Search for the cell housing the specified text and yield its [X, Y] center coordinate. 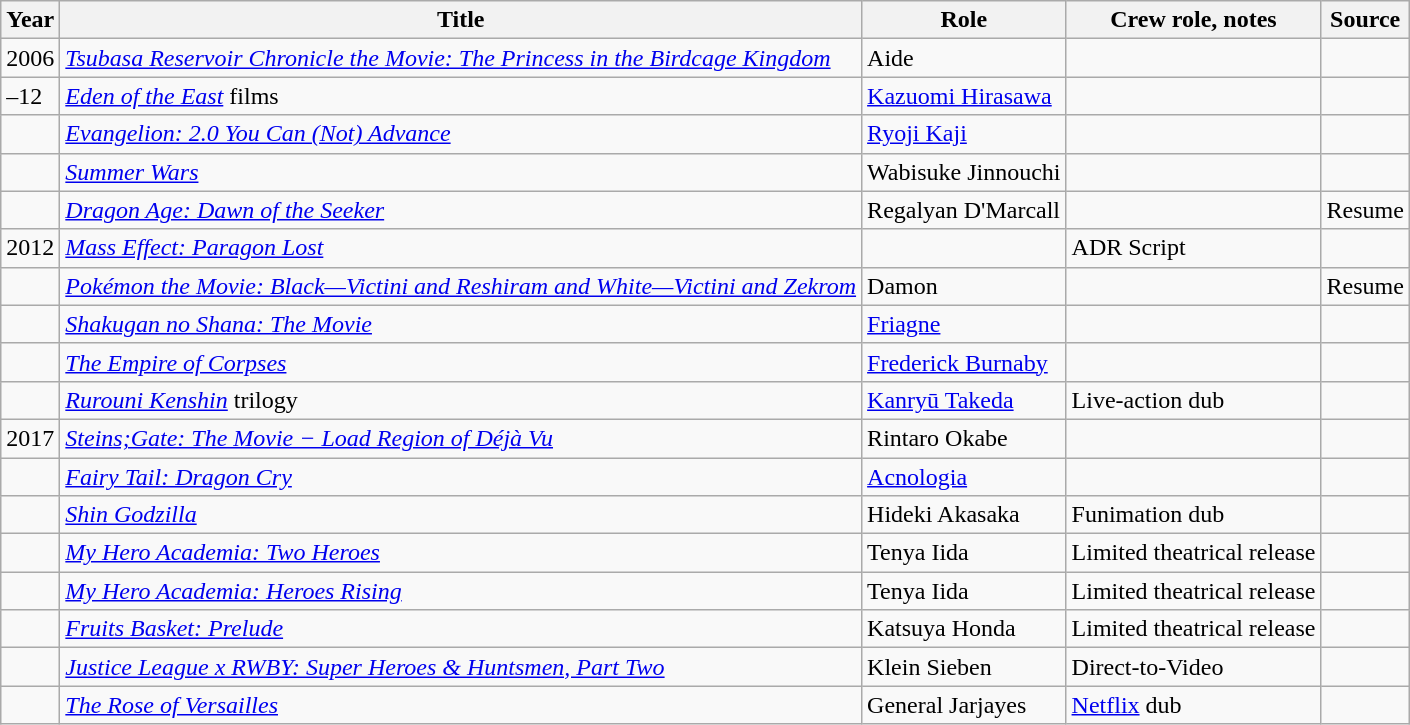
Steins;Gate: The Movie − Load Region of Déjà Vu [461, 438]
Year [30, 20]
My Hero Academia: Heroes Rising [461, 591]
Hideki Akasaka [964, 515]
Acnologia [964, 477]
Ryoji Kaji [964, 134]
Netflix dub [1194, 705]
Klein Sieben [964, 667]
Fairy Tail: Dragon Cry [461, 477]
Eden of the East films [461, 96]
2012 [30, 248]
Fruits Basket: Prelude [461, 629]
Katsuya Honda [964, 629]
2006 [30, 58]
General Jarjayes [964, 705]
Live-action dub [1194, 400]
Aide [964, 58]
Source [1365, 20]
Regalyan D'Marcall [964, 210]
Tsubasa Reservoir Chronicle the Movie: The Princess in the Birdcage Kingdom [461, 58]
Title [461, 20]
Rintaro Okabe [964, 438]
Pokémon the Movie: Black—Victini and Reshiram and White—Victini and Zekrom [461, 286]
Kazuomi Hirasawa [964, 96]
Funimation dub [1194, 515]
Wabisuke Jinnouchi [964, 172]
Shin Godzilla [461, 515]
Friagne [964, 324]
Damon [964, 286]
Role [964, 20]
Mass Effect: Paragon Lost [461, 248]
The Rose of Versailles [461, 705]
Frederick Burnaby [964, 362]
Direct-to-Video [1194, 667]
Rurouni Kenshin trilogy [461, 400]
–12 [30, 96]
Summer Wars [461, 172]
Evangelion: 2.0 You Can (Not) Advance [461, 134]
Justice League x RWBY: Super Heroes & Huntsmen, Part Two [461, 667]
My Hero Academia: Two Heroes [461, 553]
ADR Script [1194, 248]
Crew role, notes [1194, 20]
Dragon Age: Dawn of the Seeker [461, 210]
The Empire of Corpses [461, 362]
Shakugan no Shana: The Movie [461, 324]
Kanryū Takeda [964, 400]
2017 [30, 438]
